Return the [X, Y] coordinate for the center point of the cell that contains the specified text.  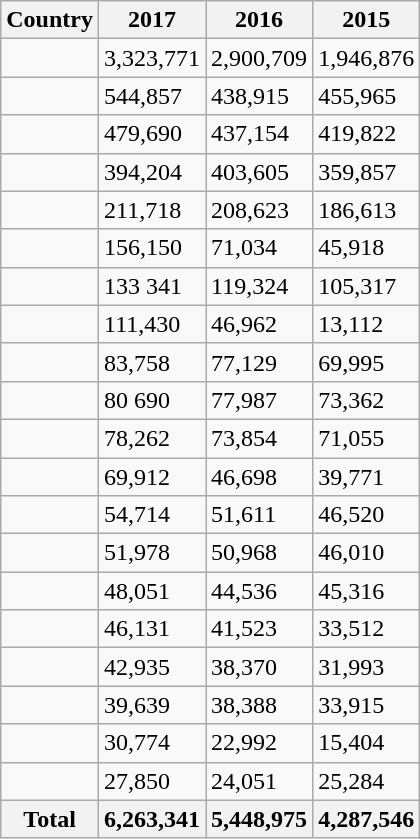
211,718 [152, 210]
46,131 [152, 629]
437,154 [260, 134]
6,263,341 [152, 819]
13,112 [366, 324]
33,512 [366, 629]
80 690 [152, 400]
45,316 [366, 591]
38,388 [260, 705]
1,946,876 [366, 58]
403,605 [260, 172]
156,150 [152, 248]
419,822 [366, 134]
31,993 [366, 667]
24,051 [260, 781]
48,051 [152, 591]
5,448,975 [260, 819]
38,370 [260, 667]
133 341 [152, 286]
46,962 [260, 324]
71,034 [260, 248]
479,690 [152, 134]
73,362 [366, 400]
22,992 [260, 743]
71,055 [366, 438]
44,536 [260, 591]
41,523 [260, 629]
45,918 [366, 248]
455,965 [366, 96]
2016 [260, 20]
46,698 [260, 477]
438,915 [260, 96]
4,287,546 [366, 819]
77,129 [260, 362]
39,639 [152, 705]
15,404 [366, 743]
46,010 [366, 553]
54,714 [152, 515]
50,968 [260, 553]
186,613 [366, 210]
394,204 [152, 172]
78,262 [152, 438]
Country [50, 20]
208,623 [260, 210]
69,912 [152, 477]
51,611 [260, 515]
105,317 [366, 286]
2,900,709 [260, 58]
39,771 [366, 477]
42,935 [152, 667]
30,774 [152, 743]
27,850 [152, 781]
77,987 [260, 400]
Total [50, 819]
2015 [366, 20]
2017 [152, 20]
33,915 [366, 705]
119,324 [260, 286]
69,995 [366, 362]
111,430 [152, 324]
544,857 [152, 96]
3,323,771 [152, 58]
359,857 [366, 172]
25,284 [366, 781]
51,978 [152, 553]
46,520 [366, 515]
73,854 [260, 438]
83,758 [152, 362]
